Return (X, Y) of the center of cell containing provided text 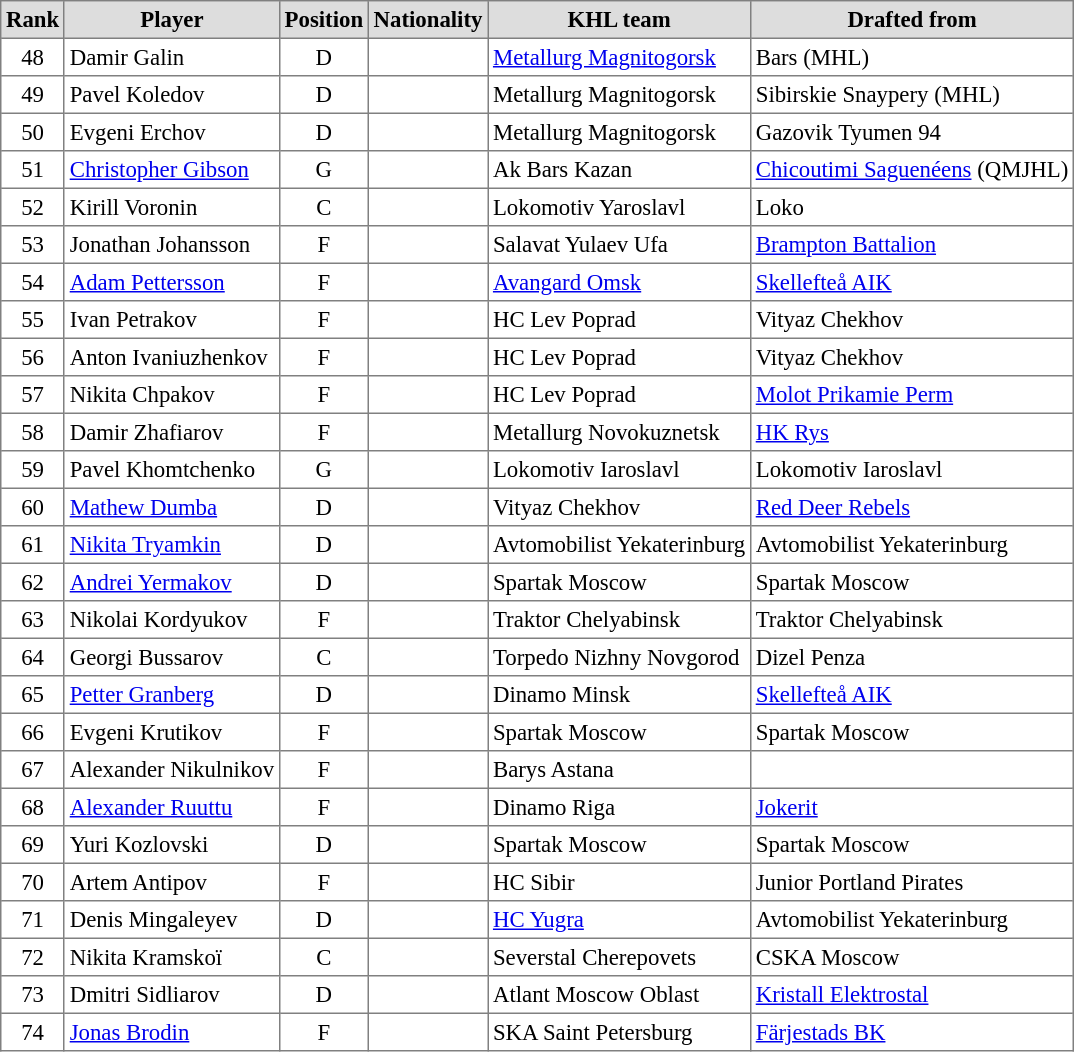
Gazovik Tyumen 94 (912, 132)
Dinamo Riga (620, 807)
Petter Granberg (172, 695)
Dizel Penza (912, 657)
Evgeni Krutikov (172, 732)
Jokerit (912, 807)
Kirill Voronin (172, 207)
HK Rys (912, 432)
69 (33, 845)
49 (33, 95)
Pavel Khomtchenko (172, 470)
71 (33, 920)
Sibirskie Snaypery (MHL) (912, 95)
Severstal Cherepovets (620, 957)
63 (33, 620)
Denis Mingaleyev (172, 920)
Andrei Yermakov (172, 582)
Anton Ivaniuzhenkov (172, 357)
Ak Bars Kazan (620, 170)
Dmitri Sidliarov (172, 995)
HC Sibir (620, 882)
50 (33, 132)
Chicoutimi Saguenéens (QMJHL) (912, 170)
62 (33, 582)
Brampton Battalion (912, 245)
Evgeni Erchov (172, 132)
Drafted from (912, 20)
Yuri Kozlovski (172, 845)
Barys Astana (620, 770)
52 (33, 207)
Torpedo Nizhny Novgorod (620, 657)
74 (33, 1032)
Mathew Dumba (172, 507)
Alexander Ruuttu (172, 807)
64 (33, 657)
68 (33, 807)
53 (33, 245)
Jonathan Johansson (172, 245)
SKA Saint Petersburg (620, 1032)
Position (324, 20)
Pavel Koledov (172, 95)
Adam Pettersson (172, 282)
Atlant Moscow Oblast (620, 995)
Nikolai Kordyukov (172, 620)
Artem Antipov (172, 882)
Georgi Bussarov (172, 657)
Rank (33, 20)
Bars (MHL) (912, 57)
58 (33, 432)
59 (33, 470)
Player (172, 20)
Nikita Kramskoï (172, 957)
65 (33, 695)
CSKA Moscow (912, 957)
55 (33, 320)
Damir Galin (172, 57)
54 (33, 282)
61 (33, 545)
Molot Prikamie Perm (912, 395)
Jonas Brodin (172, 1032)
Avangard Omsk (620, 282)
56 (33, 357)
KHL team (620, 20)
Ivan Petrakov (172, 320)
Lokomotiv Yaroslavl (620, 207)
72 (33, 957)
60 (33, 507)
Nationality (428, 20)
Metallurg Novokuznetsk (620, 432)
Alexander Nikulnikov (172, 770)
HC Yugra (620, 920)
Red Deer Rebels (912, 507)
Loko (912, 207)
48 (33, 57)
Damir Zhafiarov (172, 432)
Nikita Chpakov (172, 395)
Dinamo Minsk (620, 695)
Kristall Elektrostal (912, 995)
66 (33, 732)
Junior Portland Pirates (912, 882)
Nikita Tryamkin (172, 545)
67 (33, 770)
Christopher Gibson (172, 170)
57 (33, 395)
Färjestads BK (912, 1032)
51 (33, 170)
Salavat Yulaev Ufa (620, 245)
70 (33, 882)
73 (33, 995)
